Locate the cell with the specified text and output its [X, Y] center coordinate. 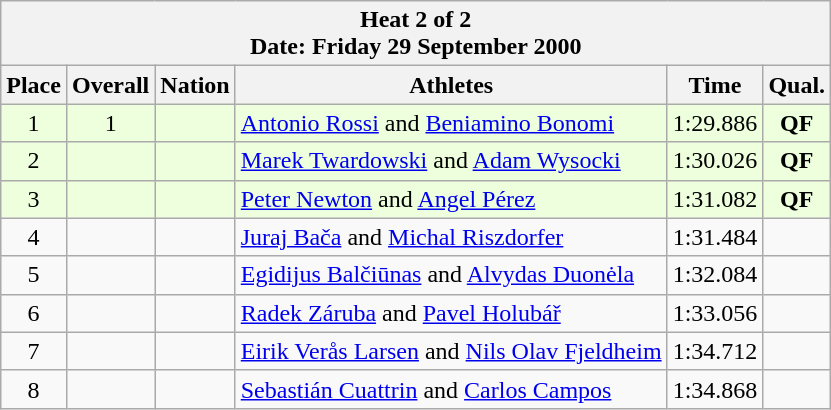
1:34.868 [715, 389]
Egidijus Balčiūnas and Alvydas Duonėla [451, 275]
1:30.026 [715, 161]
4 [34, 237]
1:34.712 [715, 351]
Nation [195, 85]
5 [34, 275]
Heat 2 of 2 Date: Friday 29 September 2000 [416, 34]
1:32.084 [715, 275]
Marek Twardowski and Adam Wysocki [451, 161]
3 [34, 199]
1:29.886 [715, 123]
Overall [110, 85]
Sebastián Cuattrin and Carlos Campos [451, 389]
6 [34, 313]
2 [34, 161]
1:31.484 [715, 237]
Radek Záruba and Pavel Holubář [451, 313]
Time [715, 85]
Peter Newton and Angel Pérez [451, 199]
7 [34, 351]
Place [34, 85]
Eirik Verås Larsen and Nils Olav Fjeldheim [451, 351]
Juraj Bača and Michal Riszdorfer [451, 237]
Antonio Rossi and Beniamino Bonomi [451, 123]
Athletes [451, 85]
8 [34, 389]
1:33.056 [715, 313]
Qual. [797, 85]
1:31.082 [715, 199]
